Detect which cell encompasses the target text, then output its (X, Y) center coordinate. 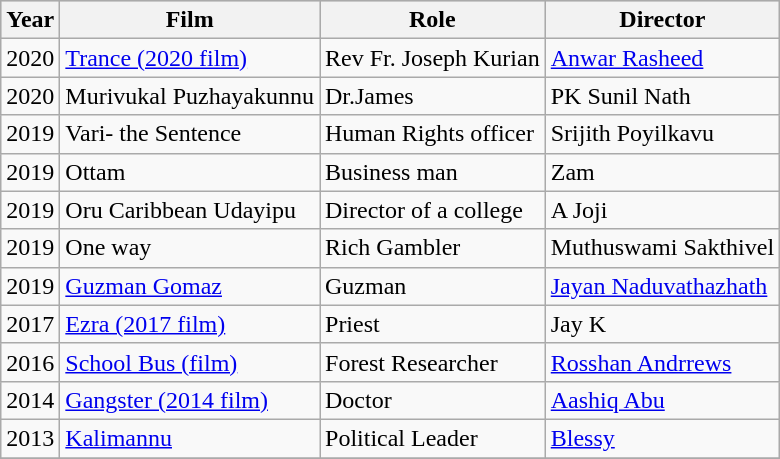
PK Sunil Nath (662, 96)
Ezra (2017 film) (190, 324)
Director of a college (433, 210)
Ottam (190, 172)
Anwar Rasheed (662, 58)
Rich Gambler (433, 248)
Role (433, 20)
Vari- the Sentence (190, 134)
Oru Caribbean Udayipu (190, 210)
Jay K (662, 324)
2014 (30, 400)
Kalimannu (190, 438)
Dr.James (433, 96)
Doctor (433, 400)
Guzman (433, 286)
Srijith Poyilkavu (662, 134)
Jayan Naduvathazhath (662, 286)
Zam (662, 172)
Forest Researcher (433, 362)
Blessy (662, 438)
2017 (30, 324)
Gangster (2014 film) (190, 400)
2016 (30, 362)
Priest (433, 324)
Guzman Gomaz (190, 286)
A Joji (662, 210)
2013 (30, 438)
Business man (433, 172)
Human Rights officer (433, 134)
Political Leader (433, 438)
Murivukal Puzhayakunnu (190, 96)
Year (30, 20)
Rosshan Andrrews (662, 362)
Trance (2020 film) (190, 58)
Film (190, 20)
School Bus (film) (190, 362)
One way (190, 248)
Rev Fr. Joseph Kurian (433, 58)
Muthuswami Sakthivel (662, 248)
Aashiq Abu (662, 400)
Director (662, 20)
